Find where the given text appears and provide that cell's center as [X, Y] coordinate. 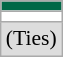
(Ties) [32, 39]
